Search for the cell housing the specified text and yield its (X, Y) center coordinate. 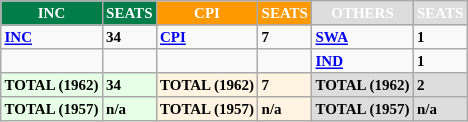
OTHERS (363, 13)
2 (440, 85)
SWA (363, 37)
IND (363, 61)
